Identify which cell holds the provided text, then report its [X, Y] central coordinate. 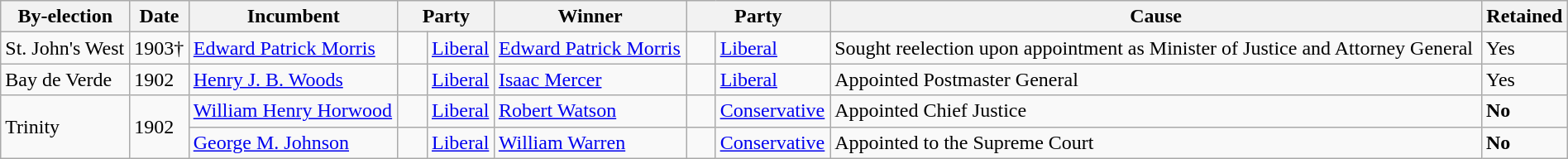
William Henry Horwood [293, 111]
Winner [590, 17]
William Warren [590, 142]
Henry J. B. Woods [293, 79]
Sought reelection upon appointment as Minister of Justice and Attorney General [1156, 48]
By-election [65, 17]
St. John's West [65, 48]
Appointed Postmaster General [1156, 79]
Retained [1524, 17]
Isaac Mercer [590, 79]
Cause [1156, 17]
George M. Johnson [293, 142]
Trinity [65, 127]
Appointed to the Supreme Court [1156, 142]
Bay de Verde [65, 79]
1903† [160, 48]
Incumbent [293, 17]
Robert Watson [590, 111]
Appointed Chief Justice [1156, 111]
Date [160, 17]
